Return (X, Y) of the center of cell containing provided text 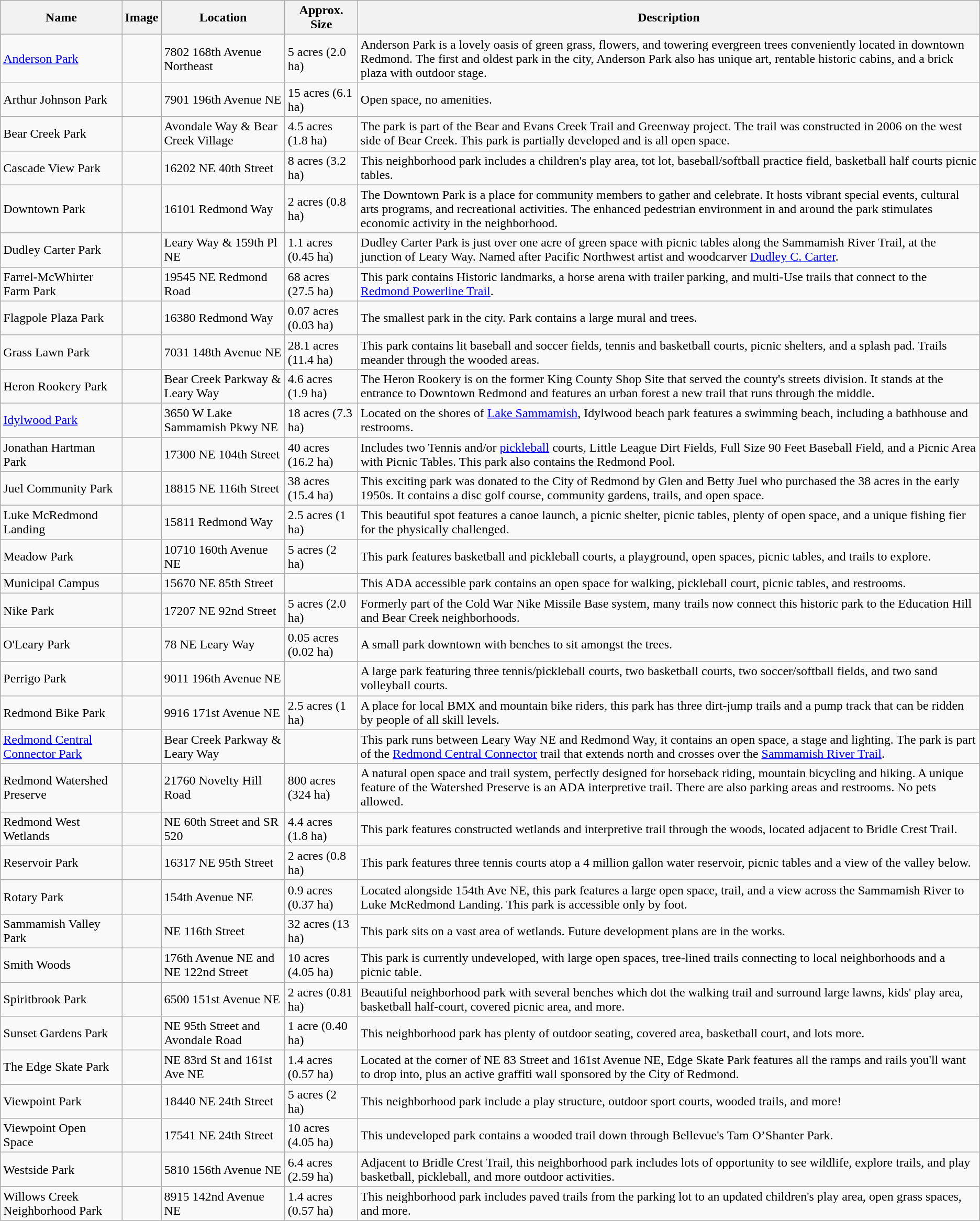
38 acres (15.4 ha) (321, 489)
4.5 acres (1.8 ha) (321, 134)
A large park featuring three tennis/pickleball courts, two basketball courts, two soccer/softball fields, and two sand volleyball courts. (669, 678)
19545 NE Redmond Road (223, 284)
Sammamish Valley Park (61, 931)
Flagpole Plaza Park (61, 318)
17300 NE 104th Street (223, 454)
Perrigo Park (61, 678)
18 acres (7.3 ha) (321, 420)
Heron Rookery Park (61, 386)
28.1 acres (11.4 ha) (321, 352)
8915 142nd Avenue NE (223, 1204)
Dudley Carter Park (61, 250)
This park features constructed wetlands and interpretive trail through the woods, located adjacent to Bridle Crest Trail. (669, 829)
Anderson Park (61, 59)
Jonathan Hartman Park (61, 454)
Redmond Bike Park (61, 713)
Nike Park (61, 610)
Willows Creek Neighborhood Park (61, 1204)
5810 156th Avenue NE (223, 1169)
Image (141, 18)
800 acres (324 ha) (321, 788)
Smith Woods (61, 965)
NE 116th Street (223, 931)
This neighborhood park includes paved trails from the parking lot to an updated children's play area, open grass spaces, and more. (669, 1204)
1.1 acres (0.45 ha) (321, 250)
6.4 acres (2.59 ha) (321, 1169)
This park is currently undeveloped, with large open spaces, tree-lined trails connecting to local neighborhoods and a picnic table. (669, 965)
16317 NE 95th Street (223, 862)
O'Leary Park (61, 645)
9916 171st Avenue NE (223, 713)
7901 196th Avenue NE (223, 99)
A small park downtown with benches to sit amongst the trees. (669, 645)
0.9 acres (0.37 ha) (321, 897)
10710 160th Avenue NE (223, 557)
Redmond Central Connector Park (61, 746)
NE 83rd St and 161st Ave NE (223, 1068)
Open space, no amenities. (669, 99)
Municipal Campus (61, 584)
This ADA accessible park contains an open space for walking, pickleball court, picnic tables, and restrooms. (669, 584)
NE 95th Street and Avondale Road (223, 1033)
2 acres (0.81 ha) (321, 999)
3650 W Lake Sammamish Pkwy NE (223, 420)
68 acres (27.5 ha) (321, 284)
This park features basketball and pickleball courts, a playground, open spaces, picnic tables, and trails to explore. (669, 557)
Avondale Way & Bear Creek Village (223, 134)
This neighborhood park includes a children's play area, tot lot, baseball/softball practice field, basketball half courts picnic tables. (669, 167)
176th Avenue NE and NE 122nd Street (223, 965)
21760 Novelty Hill Road (223, 788)
Viewpoint Park (61, 1101)
The smallest park in the city. Park contains a large mural and trees. (669, 318)
16202 NE 40th Street (223, 167)
15 acres (6.1 ha) (321, 99)
Location (223, 18)
18440 NE 24th Street (223, 1101)
This undeveloped park contains a wooded trail down through Bellevue's Tam O’Shanter Park. (669, 1136)
Leary Way & 159th Pl NE (223, 250)
The Edge Skate Park (61, 1068)
Luke McRedmond Landing (61, 522)
Redmond West Wetlands (61, 829)
NE 60th Street and SR 520 (223, 829)
This park features three tennis courts atop a 4 million gallon water reservoir, picnic tables and a view of the valley below. (669, 862)
This park sits on a vast area of wetlands. Future development plans are in the works. (669, 931)
Redmond Watershed Preserve (61, 788)
This neighborhood park include a play structure, outdoor sport courts, wooded trails, and more! (669, 1101)
Westside Park (61, 1169)
4.6 acres (1.9 ha) (321, 386)
15811 Redmond Way (223, 522)
Idylwood Park (61, 420)
7031 148th Avenue NE (223, 352)
8 acres (3.2 ha) (321, 167)
154th Avenue NE (223, 897)
32 acres (13 ha) (321, 931)
4.4 acres (1.8 ha) (321, 829)
Approx. Size (321, 18)
Bear Creek Park (61, 134)
18815 NE 116th Street (223, 489)
Meadow Park (61, 557)
0.07 acres (0.03 ha) (321, 318)
78 NE Leary Way (223, 645)
17207 NE 92nd Street (223, 610)
7802 168th Avenue Northeast (223, 59)
Description (669, 18)
Arthur Johnson Park (61, 99)
0.05 acres (0.02 ha) (321, 645)
17541 NE 24th Street (223, 1136)
This park contains Historic landmarks, a horse arena with trailer parking, and multi-Use trails that connect to the Redmond Powerline Trail. (669, 284)
16101 Redmond Way (223, 209)
Reservoir Park (61, 862)
1 acre (0.40 ha) (321, 1033)
Downtown Park (61, 209)
15670 NE 85th Street (223, 584)
Cascade View Park (61, 167)
Viewpoint Open Space (61, 1136)
Name (61, 18)
40 acres (16.2 ha) (321, 454)
Rotary Park (61, 897)
Grass Lawn Park (61, 352)
16380 Redmond Way (223, 318)
Sunset Gardens Park (61, 1033)
Farrel-McWhirter Farm Park (61, 284)
9011 196th Avenue NE (223, 678)
Spiritbrook Park (61, 999)
Located on the shores of Lake Sammamish, Idylwood beach park features a swimming beach, including a bathhouse and restrooms. (669, 420)
This neighborhood park has plenty of outdoor seating, covered area, basketball court, and lots more. (669, 1033)
Juel Community Park (61, 489)
6500 151st Avenue NE (223, 999)
